Identify which cell holds the provided text, then report its (X, Y) central coordinate. 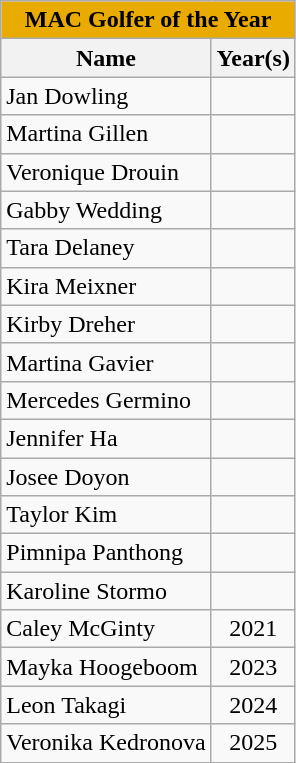
Karoline Stormo (106, 591)
Caley McGinty (106, 629)
Taylor Kim (106, 515)
Martina Gavier (106, 362)
Martina Gillen (106, 134)
Pimnipa Panthong (106, 553)
Jan Dowling (106, 96)
Jennifer Ha (106, 438)
Veronique Drouin (106, 172)
Josee Doyon (106, 477)
Kirby Dreher (106, 324)
Mercedes Germino (106, 400)
2021 (253, 629)
Leon Takagi (106, 705)
Name (106, 58)
Tara Delaney (106, 248)
Year(s) (253, 58)
Kira Meixner (106, 286)
Veronika Kedronova (106, 743)
Gabby Wedding (106, 210)
MAC Golfer of the Year (148, 20)
Mayka Hoogeboom (106, 667)
2025 (253, 743)
2024 (253, 705)
2023 (253, 667)
